Return [x, y] of the center of cell containing provided text 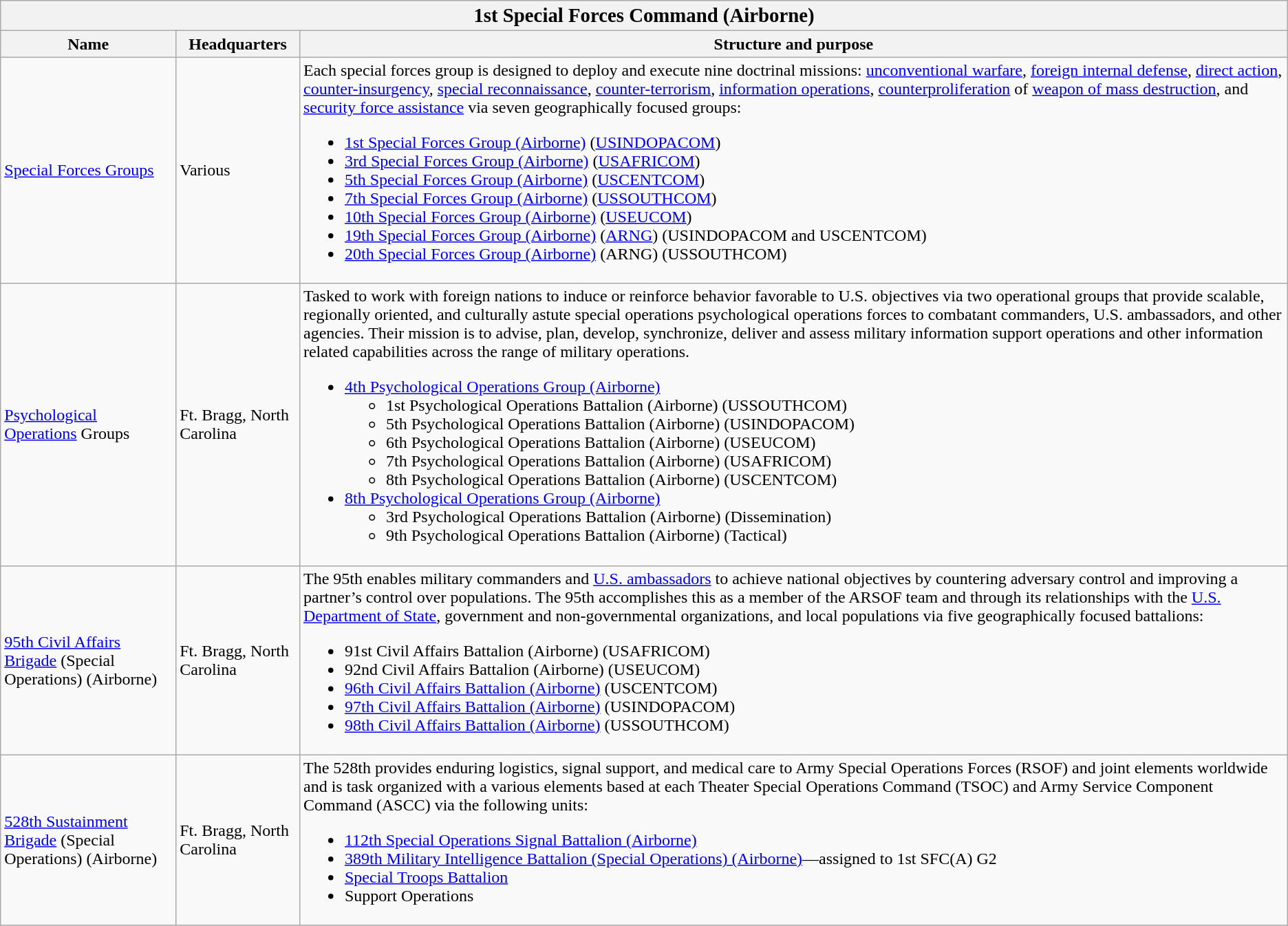
Headquarters [238, 44]
Structure and purpose [793, 44]
528th Sustainment Brigade (Special Operations) (Airborne) [88, 840]
95th Civil Affairs Brigade (Special Operations) (Airborne) [88, 660]
Special Forces Groups [88, 171]
Psychological Operations Groups [88, 424]
1st Special Forces Command (Airborne) [644, 16]
Various [238, 171]
Name [88, 44]
